Determine the [x, y] coordinate at the center of the cell enclosing the given text.  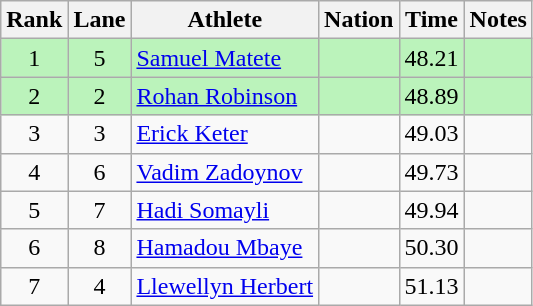
48.89 [432, 96]
49.73 [432, 172]
Notes [498, 20]
48.21 [432, 58]
Nation [359, 20]
Time [432, 20]
Athlete [225, 20]
49.94 [432, 210]
Vadim Zadoynov [225, 172]
8 [100, 248]
Hadi Somayli [225, 210]
Samuel Matete [225, 58]
1 [34, 58]
50.30 [432, 248]
Rank [34, 20]
Lane [100, 20]
Hamadou Mbaye [225, 248]
Llewellyn Herbert [225, 286]
Erick Keter [225, 134]
51.13 [432, 286]
49.03 [432, 134]
Rohan Robinson [225, 96]
